For the text-containing cell, return its midpoint in [x, y] coordinate format. 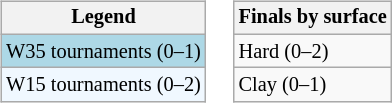
Clay (0–1) [313, 85]
Legend [103, 18]
W15 tournaments (0–2) [103, 85]
Hard (0–2) [313, 51]
W35 tournaments (0–1) [103, 51]
Finals by surface [313, 18]
